Scan for the cell matching the given text and deliver its [x, y] coordinate at center. 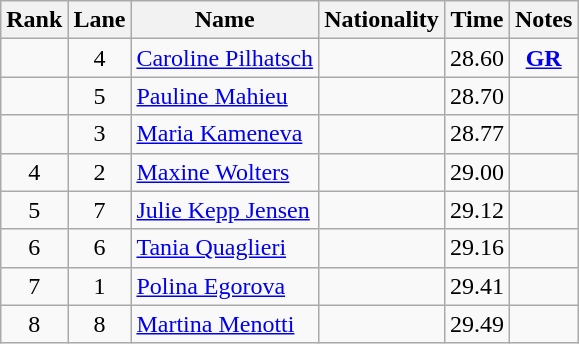
28.77 [476, 134]
GR [543, 58]
29.41 [476, 286]
Rank [34, 20]
Julie Kepp Jensen [225, 210]
Polina Egorova [225, 286]
29.00 [476, 172]
29.12 [476, 210]
Maria Kameneva [225, 134]
28.70 [476, 96]
3 [100, 134]
Caroline Pilhatsch [225, 58]
Maxine Wolters [225, 172]
29.49 [476, 324]
28.60 [476, 58]
Pauline Mahieu [225, 96]
Tania Quaglieri [225, 248]
Name [225, 20]
Martina Menotti [225, 324]
1 [100, 286]
Time [476, 20]
Nationality [382, 20]
2 [100, 172]
Lane [100, 20]
Notes [543, 20]
29.16 [476, 248]
